For the text-containing cell, return its midpoint in (X, Y) coordinate format. 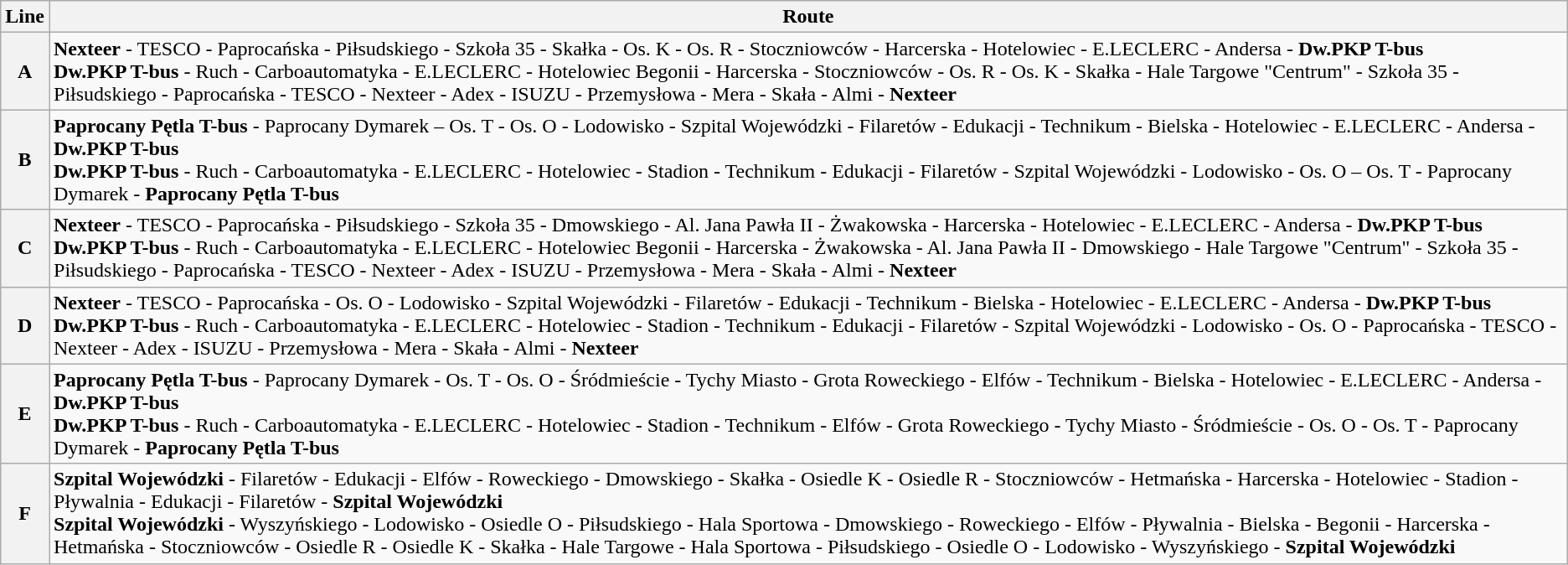
C (25, 248)
D (25, 325)
E (25, 414)
Route (807, 17)
F (25, 513)
Line (25, 17)
B (25, 159)
A (25, 71)
